Search for the cell housing the specified text and yield its [x, y] center coordinate. 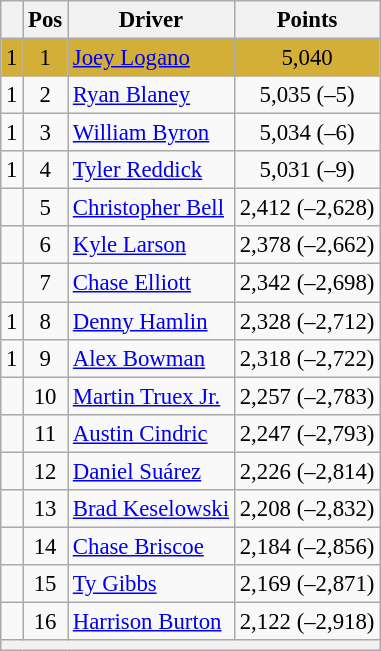
Brad Keselowski [152, 509]
2,247 (–2,793) [306, 433]
14 [46, 546]
6 [46, 245]
16 [46, 621]
2,257 (–2,783) [306, 396]
Ryan Blaney [152, 95]
Alex Bowman [152, 358]
3 [46, 133]
Ty Gibbs [152, 584]
5,035 (–5) [306, 95]
Points [306, 20]
2,378 (–2,662) [306, 245]
2,169 (–2,871) [306, 584]
Christopher Bell [152, 208]
Chase Elliott [152, 283]
10 [46, 396]
Daniel Suárez [152, 471]
2,318 (–2,722) [306, 358]
Tyler Reddick [152, 170]
Driver [152, 20]
8 [46, 321]
5,031 (–9) [306, 170]
2,226 (–2,814) [306, 471]
2,342 (–2,698) [306, 283]
5,040 [306, 58]
Martin Truex Jr. [152, 396]
4 [46, 170]
Harrison Burton [152, 621]
Kyle Larson [152, 245]
13 [46, 509]
Austin Cindric [152, 433]
Pos [46, 20]
2,208 (–2,832) [306, 509]
2 [46, 95]
Joey Logano [152, 58]
2,328 (–2,712) [306, 321]
2,122 (–2,918) [306, 621]
7 [46, 283]
15 [46, 584]
9 [46, 358]
Chase Briscoe [152, 546]
2,184 (–2,856) [306, 546]
11 [46, 433]
Denny Hamlin [152, 321]
2,412 (–2,628) [306, 208]
5 [46, 208]
5,034 (–6) [306, 133]
12 [46, 471]
William Byron [152, 133]
